For the text-containing cell, return its midpoint in [X, Y] coordinate format. 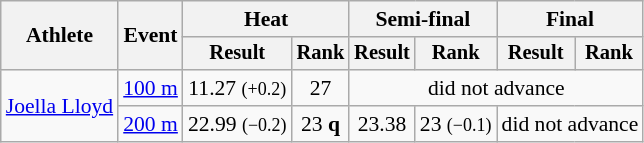
11.27 (+0.2) [238, 88]
23 q [321, 124]
Joella Lloyd [60, 106]
Event [150, 36]
100 m [150, 88]
27 [321, 88]
22.99 (−0.2) [238, 124]
23.38 [382, 124]
200 m [150, 124]
Final [570, 19]
23 (−0.1) [456, 124]
Heat [266, 19]
Athlete [60, 36]
Semi-final [422, 19]
